Pinpoint the cell where the given text exists, returning its (x, y) midpoint coordinate. 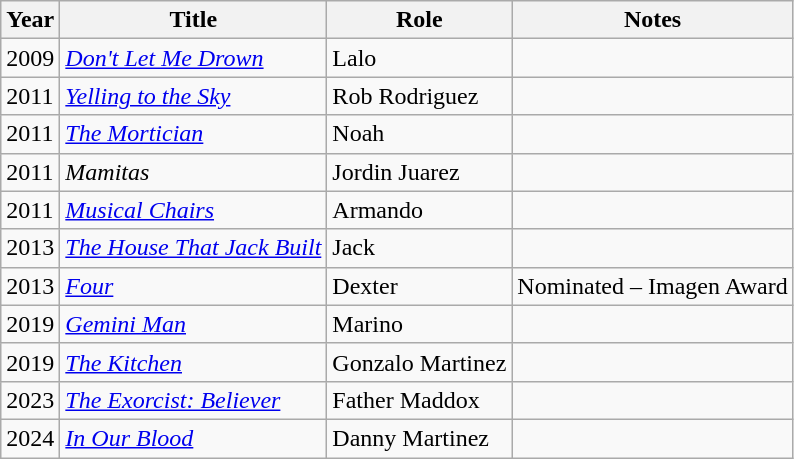
Danny Martinez (420, 438)
Gemini Man (194, 324)
Mamitas (194, 172)
Notes (652, 20)
Noah (420, 134)
The House That Jack Built (194, 248)
Marino (420, 324)
Don't Let Me Drown (194, 58)
2023 (30, 400)
Jordin Juarez (420, 172)
The Exorcist: Believer (194, 400)
Year (30, 20)
Musical Chairs (194, 210)
Gonzalo Martinez (420, 362)
Nominated – Imagen Award (652, 286)
Lalo (420, 58)
2024 (30, 438)
Jack (420, 248)
The Kitchen (194, 362)
2009 (30, 58)
Role (420, 20)
The Mortician (194, 134)
Dexter (420, 286)
Four (194, 286)
In Our Blood (194, 438)
Yelling to the Sky (194, 96)
Armando (420, 210)
Rob Rodriguez (420, 96)
Title (194, 20)
Father Maddox (420, 400)
